Return the [x, y] coordinate for the center point of the cell that contains the specified text.  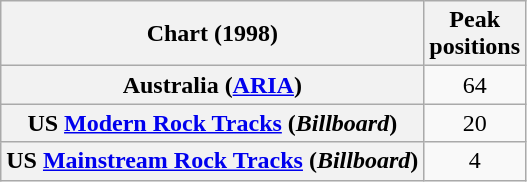
Peak positions [475, 34]
64 [475, 85]
Australia (ARIA) [212, 85]
20 [475, 123]
US Mainstream Rock Tracks (Billboard) [212, 161]
Chart (1998) [212, 34]
US Modern Rock Tracks (Billboard) [212, 123]
4 [475, 161]
